Scan for the cell matching the given text and deliver its (X, Y) coordinate at center. 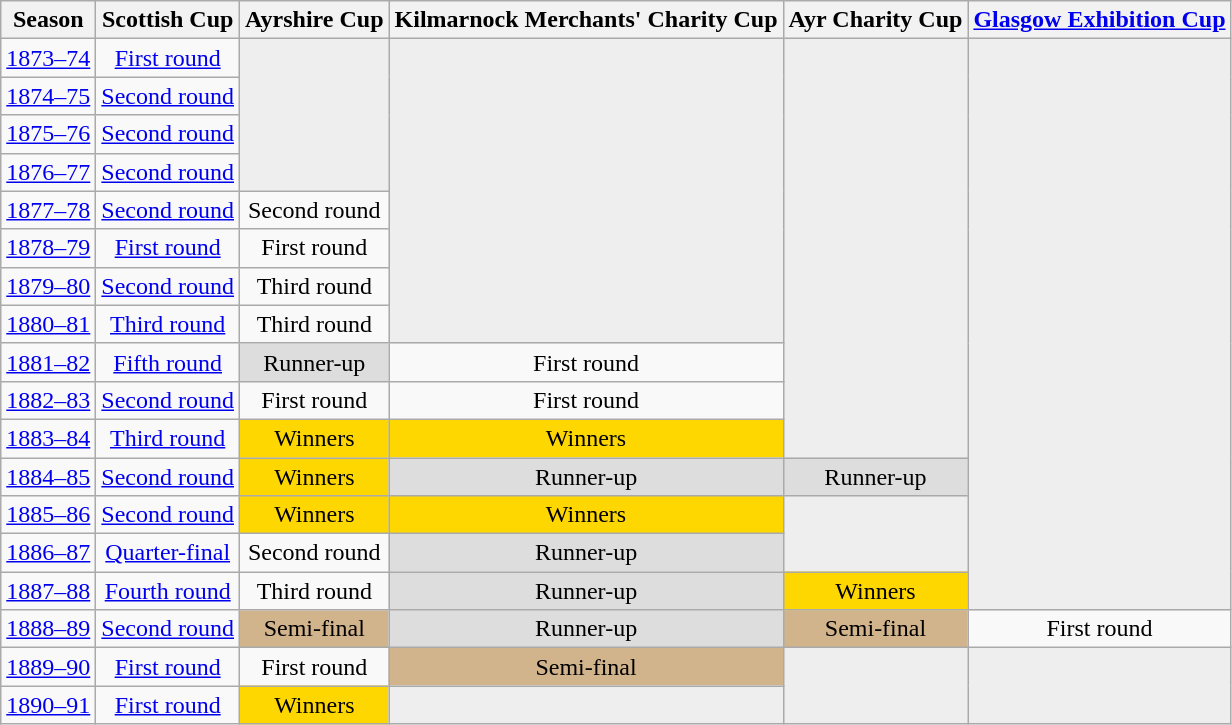
1873–74 (48, 58)
Ayrshire Cup (315, 20)
1878–79 (48, 248)
Scottish Cup (168, 20)
1887–88 (48, 591)
1877–78 (48, 210)
1876–77 (48, 172)
1888–89 (48, 629)
Season (48, 20)
1875–76 (48, 134)
Kilmarnock Merchants' Charity Cup (586, 20)
1881–82 (48, 362)
1880–81 (48, 324)
Fifth round (168, 362)
Glasgow Exhibition Cup (1100, 20)
1883–84 (48, 438)
1886–87 (48, 553)
1874–75 (48, 96)
Fourth round (168, 591)
Ayr Charity Cup (876, 20)
1890–91 (48, 705)
1879–80 (48, 286)
1882–83 (48, 400)
1885–86 (48, 515)
Quarter-final (168, 553)
1889–90 (48, 667)
1884–85 (48, 477)
